Detect which cell encompasses the target text, then output its [x, y] center coordinate. 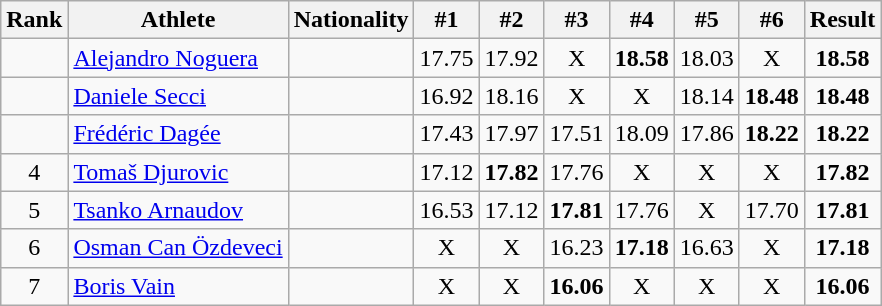
17.92 [512, 58]
Daniele Secci [178, 96]
Alejandro Noguera [178, 58]
Tsanko Arnaudov [178, 210]
4 [34, 172]
Boris Vain [178, 286]
17.43 [446, 134]
7 [34, 286]
16.63 [706, 248]
18.03 [706, 58]
17.70 [772, 210]
#2 [512, 20]
5 [34, 210]
Nationality [351, 20]
18.09 [642, 134]
Tomaš Djurovic [178, 172]
#1 [446, 20]
#5 [706, 20]
18.16 [512, 96]
16.92 [446, 96]
6 [34, 248]
16.53 [446, 210]
17.51 [576, 134]
Rank [34, 20]
Result [842, 20]
17.97 [512, 134]
Frédéric Dagée [178, 134]
18.14 [706, 96]
16.23 [576, 248]
#3 [576, 20]
#6 [772, 20]
17.86 [706, 134]
17.75 [446, 58]
Athlete [178, 20]
Osman Can Özdeveci [178, 248]
#4 [642, 20]
